Detect which cell encompasses the target text, then output its [X, Y] center coordinate. 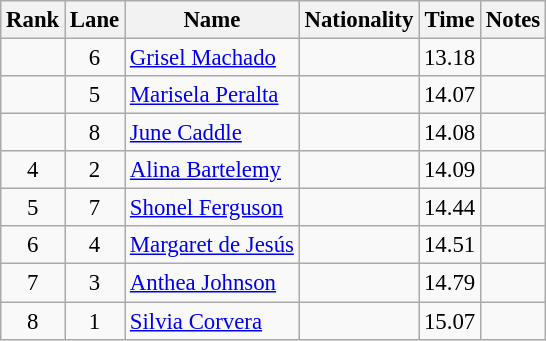
14.08 [450, 133]
Lane [95, 20]
13.18 [450, 58]
Nationality [358, 20]
Time [450, 20]
Notes [512, 20]
Shonel Ferguson [212, 208]
Anthea Johnson [212, 283]
14.79 [450, 283]
Alina Bartelemy [212, 170]
Marisela Peralta [212, 95]
1 [95, 321]
June Caddle [212, 133]
14.44 [450, 208]
Margaret de Jesús [212, 245]
Name [212, 20]
3 [95, 283]
14.09 [450, 170]
Silvia Corvera [212, 321]
Rank [33, 20]
2 [95, 170]
15.07 [450, 321]
14.51 [450, 245]
Grisel Machado [212, 58]
14.07 [450, 95]
